Search for the cell housing the specified text and yield its (X, Y) center coordinate. 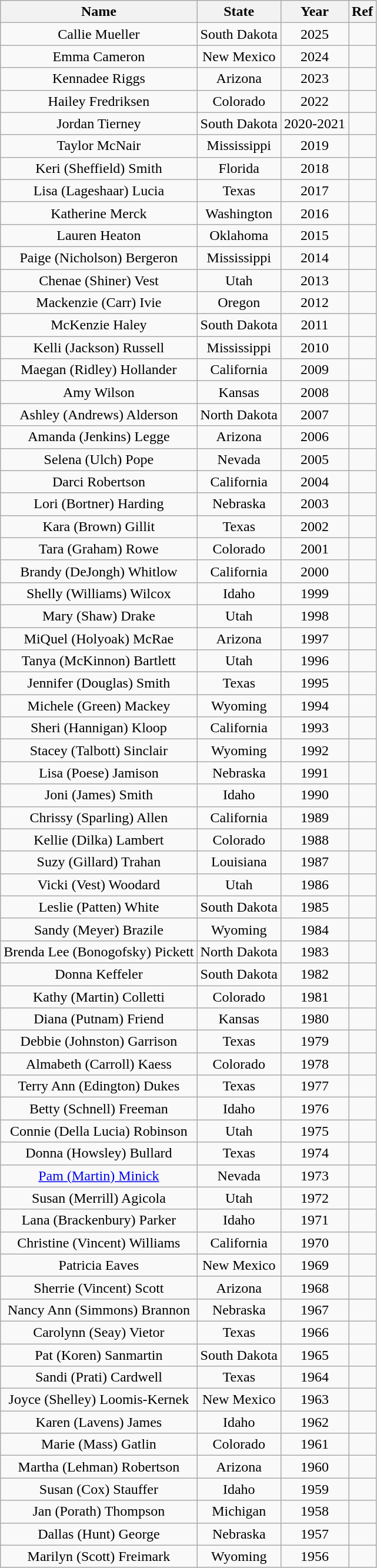
1962 (314, 1422)
2005 (314, 459)
2014 (314, 258)
1969 (314, 1265)
Shelly (Williams) Wilcox (99, 593)
Vicki (Vest) Woodard (99, 885)
2023 (314, 79)
Donna (Howsley) Bullard (99, 1153)
Name (99, 12)
Darci Robertson (99, 482)
2022 (314, 101)
Leslie (Patten) White (99, 907)
2002 (314, 526)
1998 (314, 616)
Keri (Sheffield) Smith (99, 168)
Maegan (Ridley) Hollander (99, 370)
2013 (314, 281)
Pam (Martin) Minick (99, 1176)
Lori (Bortner) Harding (99, 504)
2009 (314, 370)
2006 (314, 437)
Christine (Vincent) Williams (99, 1243)
Brenda Lee (Bonogofsky) Pickett (99, 952)
1994 (314, 706)
1965 (314, 1355)
Oklahoma (239, 235)
2011 (314, 325)
Dallas (Hunt) George (99, 1534)
Donna Keffeler (99, 974)
1959 (314, 1489)
Connie (Della Lucia) Robinson (99, 1131)
Debbie (Johnston) Garrison (99, 1042)
1979 (314, 1042)
1993 (314, 728)
1967 (314, 1310)
2019 (314, 146)
1986 (314, 885)
Diana (Putnam) Friend (99, 1019)
Chrissy (Sparling) Allen (99, 818)
1966 (314, 1332)
Susan (Merrill) Agicola (99, 1198)
Joyce (Shelley) Loomis-Kernek (99, 1400)
1996 (314, 661)
1977 (314, 1086)
2004 (314, 482)
1958 (314, 1512)
Marilyn (Scott) Freimark (99, 1556)
2016 (314, 213)
Sandi (Prati) Cardwell (99, 1377)
Amy Wilson (99, 392)
2024 (314, 56)
2018 (314, 168)
Kelli (Jackson) Russell (99, 348)
1981 (314, 997)
1974 (314, 1153)
2007 (314, 415)
Washington (239, 213)
Amanda (Jenkins) Legge (99, 437)
Carolynn (Seay) Vietor (99, 1332)
2015 (314, 235)
2000 (314, 571)
McKenzie Haley (99, 325)
Joni (James) Smith (99, 795)
Michele (Green) Mackey (99, 706)
1983 (314, 952)
Kellie (Dilka) Lambert (99, 840)
Sandy (Meyer) Brazile (99, 929)
Paige (Nicholson) Bergeron (99, 258)
Martha (Lehman) Robertson (99, 1467)
1973 (314, 1176)
Susan (Cox) Stauffer (99, 1489)
2025 (314, 34)
1987 (314, 862)
Louisiana (239, 862)
Tanya (McKinnon) Bartlett (99, 661)
1961 (314, 1444)
1963 (314, 1400)
2010 (314, 348)
State (239, 12)
Marie (Mass) Gatlin (99, 1444)
1976 (314, 1109)
1992 (314, 750)
2003 (314, 504)
Kennadee Riggs (99, 79)
Ref (362, 12)
1957 (314, 1534)
1985 (314, 907)
Pat (Koren) Sanmartin (99, 1355)
Jordan Tierney (99, 124)
1972 (314, 1198)
1956 (314, 1556)
1995 (314, 683)
Brandy (DeJongh) Whitlow (99, 571)
1964 (314, 1377)
Mary (Shaw) Drake (99, 616)
Jennifer (Douglas) Smith (99, 683)
Suzy (Gillard) Trahan (99, 862)
Terry Ann (Edington) Dukes (99, 1086)
2001 (314, 549)
2017 (314, 191)
Lisa (Poese) Jamison (99, 773)
Oregon (239, 303)
Chenae (Shiner) Vest (99, 281)
Lauren Heaton (99, 235)
Tara (Graham) Rowe (99, 549)
Callie Mueller (99, 34)
1978 (314, 1064)
Michigan (239, 1512)
1991 (314, 773)
1970 (314, 1243)
1975 (314, 1131)
Kathy (Martin) Colletti (99, 997)
1984 (314, 929)
1999 (314, 593)
Emma Cameron (99, 56)
1982 (314, 974)
Karen (Lavens) James (99, 1422)
1990 (314, 795)
Katherine Merck (99, 213)
Kara (Brown) Gillit (99, 526)
Almabeth (Carroll) Kaess (99, 1064)
Stacey (Talbott) Sinclair (99, 750)
1968 (314, 1287)
Mackenzie (Carr) Ivie (99, 303)
Nancy Ann (Simmons) Brannon (99, 1310)
2020-2021 (314, 124)
1988 (314, 840)
Betty (Schnell) Freeman (99, 1109)
Hailey Fredriksen (99, 101)
Sherrie (Vincent) Scott (99, 1287)
1960 (314, 1467)
Lana (Brackenbury) Parker (99, 1220)
Florida (239, 168)
2008 (314, 392)
Ashley (Andrews) Alderson (99, 415)
Taylor McNair (99, 146)
1997 (314, 638)
Sheri (Hannigan) Kloop (99, 728)
1989 (314, 818)
Patricia Eaves (99, 1265)
1980 (314, 1019)
Year (314, 12)
Lisa (Lageshaar) Lucia (99, 191)
Selena (Ulch) Pope (99, 459)
1971 (314, 1220)
MiQuel (Holyoak) McRae (99, 638)
2012 (314, 303)
Jan (Porath) Thompson (99, 1512)
